For the text-containing cell, return its midpoint in [X, Y] coordinate format. 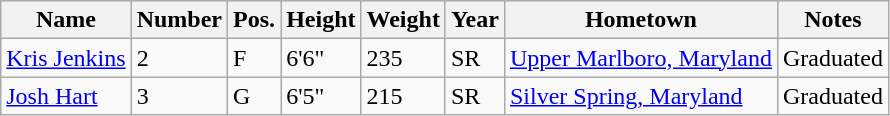
F [254, 58]
Name [66, 20]
235 [403, 58]
G [254, 96]
Weight [403, 20]
Upper Marlboro, Maryland [640, 58]
215 [403, 96]
Pos. [254, 20]
6'6" [321, 58]
Hometown [640, 20]
Year [474, 20]
6'5" [321, 96]
Height [321, 20]
Number [179, 20]
Notes [832, 20]
Kris Jenkins [66, 58]
Josh Hart [66, 96]
Silver Spring, Maryland [640, 96]
3 [179, 96]
2 [179, 58]
